Determine the (x, y) coordinate at the center of the cell enclosing the given text.  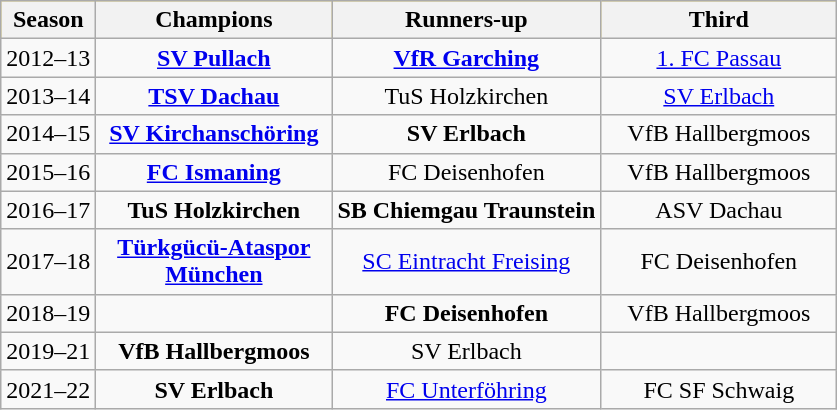
2021–22 (48, 389)
1. FC Passau (719, 58)
2014–15 (48, 134)
2019–21 (48, 351)
2012–13 (48, 58)
FC Ismaning (214, 172)
FC SF Schwaig (719, 389)
TSV Dachau (214, 96)
SV Kirchanschöring (214, 134)
2013–14 (48, 96)
Season (48, 20)
Runners-up (466, 20)
SC Eintracht Freising (466, 262)
SB Chiemgau Traunstein (466, 210)
SV Pullach (214, 58)
VfR Garching (466, 58)
Champions (214, 20)
ASV Dachau (719, 210)
2018–19 (48, 313)
Türkgücü-Ataspor München (214, 262)
2015–16 (48, 172)
FC Unterföhring (466, 389)
2016–17 (48, 210)
Third (719, 20)
2017–18 (48, 262)
